Scan for the cell matching the given text and deliver its [x, y] coordinate at center. 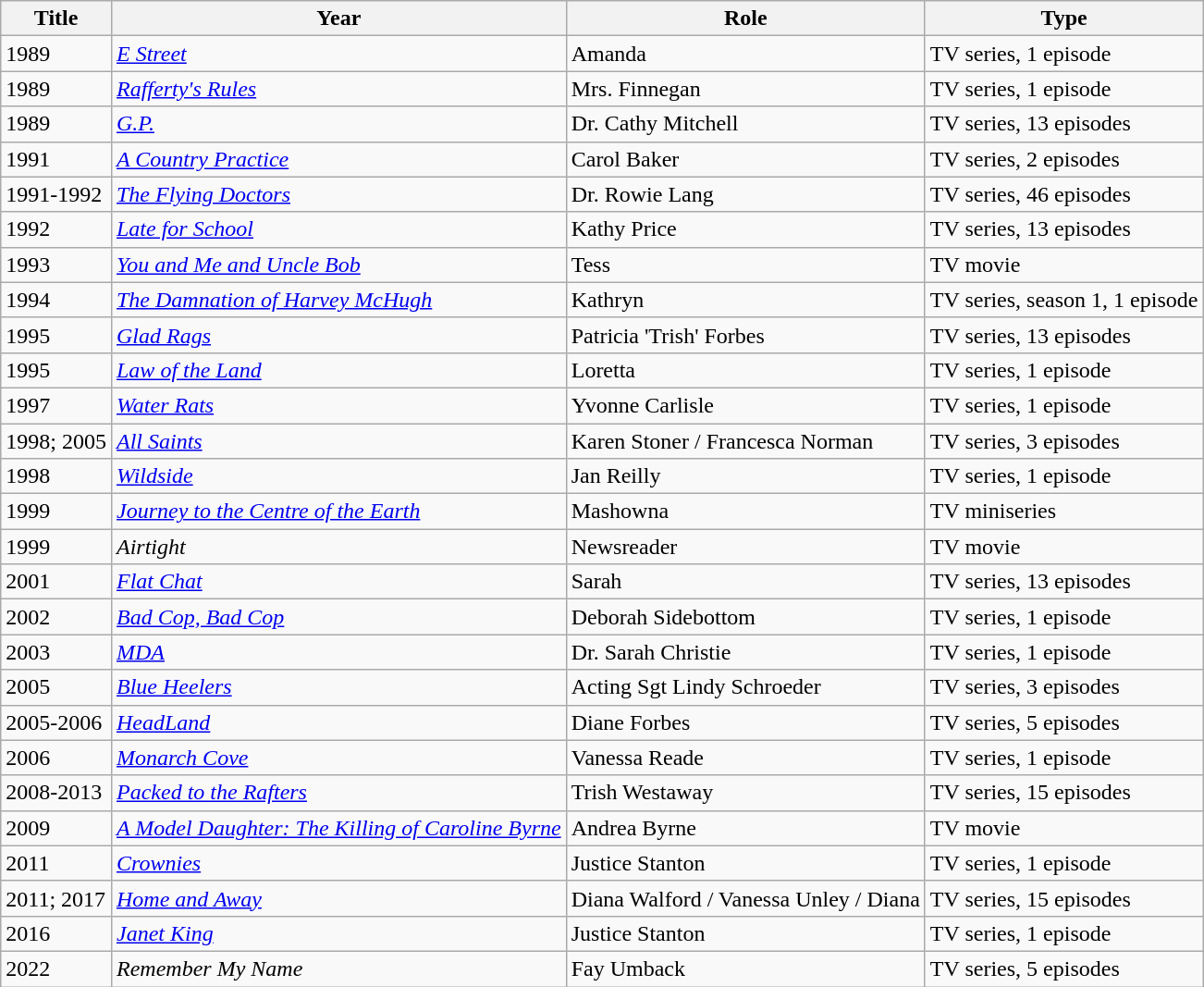
Law of the Land [338, 370]
Diane Forbes [745, 722]
Dr. Sarah Christie [745, 652]
2011; 2017 [56, 898]
2002 [56, 617]
Dr. Cathy Mitchell [745, 124]
2008-2013 [56, 793]
Newsreader [745, 547]
Late for School [338, 229]
The Damnation of Harvey McHugh [338, 300]
Glad Rags [338, 335]
1991 [56, 159]
Year [338, 19]
Water Rats [338, 405]
Tess [745, 265]
Fay Umback [745, 968]
Wildside [338, 476]
Amanda [745, 54]
Monarch Cove [338, 758]
2011 [56, 863]
Jan Reilly [745, 476]
2016 [56, 933]
2006 [56, 758]
Loretta [745, 370]
Title [56, 19]
2001 [56, 582]
2005 [56, 687]
Deborah Sidebottom [745, 617]
Patricia 'Trish' Forbes [745, 335]
Type [1063, 19]
Diana Walford / Vanessa Unley / Diana [745, 898]
MDA [338, 652]
Mrs. Finnegan [745, 89]
Flat Chat [338, 582]
Mashowna [745, 512]
1991-1992 [56, 194]
2022 [56, 968]
Carol Baker [745, 159]
A Country Practice [338, 159]
Packed to the Rafters [338, 793]
TV series, 2 episodes [1063, 159]
Rafferty's Rules [338, 89]
A Model Daughter: The Killing of Caroline Byrne [338, 828]
Andrea Byrne [745, 828]
2003 [56, 652]
1993 [56, 265]
Karen Stoner / Francesca Norman [745, 441]
Home and Away [338, 898]
Janet King [338, 933]
You and Me and Uncle Bob [338, 265]
TV series, 46 episodes [1063, 194]
Vanessa Reade [745, 758]
2009 [56, 828]
2005-2006 [56, 722]
HeadLand [338, 722]
G.P. [338, 124]
Role [745, 19]
Airtight [338, 547]
All Saints [338, 441]
Kathy Price [745, 229]
Journey to the Centre of the Earth [338, 512]
Blue Heelers [338, 687]
Bad Cop, Bad Cop [338, 617]
Remember My Name [338, 968]
1997 [56, 405]
TV miniseries [1063, 512]
Trish Westaway [745, 793]
TV series, season 1, 1 episode [1063, 300]
Sarah [745, 582]
1998; 2005 [56, 441]
1994 [56, 300]
Acting Sgt Lindy Schroeder [745, 687]
1992 [56, 229]
E Street [338, 54]
1998 [56, 476]
Crownies [338, 863]
Dr. Rowie Lang [745, 194]
Yvonne Carlisle [745, 405]
The Flying Doctors [338, 194]
Kathryn [745, 300]
